For the text-containing cell, return its midpoint in [X, Y] coordinate format. 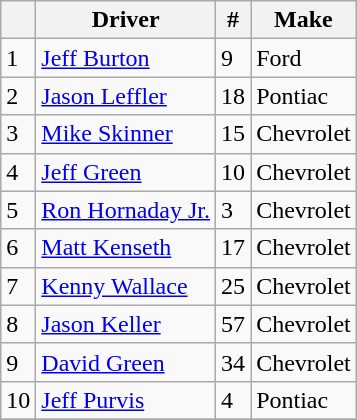
Make [304, 20]
1 [18, 58]
Driver [126, 20]
8 [18, 324]
17 [234, 248]
Kenny Wallace [126, 286]
David Green [126, 362]
Jeff Green [126, 172]
6 [18, 248]
Jason Leffler [126, 96]
Jeff Burton [126, 58]
Jason Keller [126, 324]
34 [234, 362]
15 [234, 134]
25 [234, 286]
# [234, 20]
57 [234, 324]
7 [18, 286]
2 [18, 96]
Matt Kenseth [126, 248]
Mike Skinner [126, 134]
5 [18, 210]
Jeff Purvis [126, 400]
Ron Hornaday Jr. [126, 210]
Ford [304, 58]
18 [234, 96]
